Pinpoint the cell where the given text exists, returning its [X, Y] midpoint coordinate. 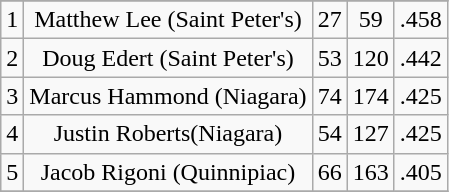
4 [12, 134]
.442 [420, 58]
Justin Roberts(Niagara) [168, 134]
59 [370, 20]
.458 [420, 20]
1 [12, 20]
53 [330, 58]
74 [330, 96]
Doug Edert (Saint Peter's) [168, 58]
174 [370, 96]
2 [12, 58]
54 [330, 134]
5 [12, 172]
Matthew Lee (Saint Peter's) [168, 20]
66 [330, 172]
.405 [420, 172]
163 [370, 172]
27 [330, 20]
Marcus Hammond (Niagara) [168, 96]
120 [370, 58]
Jacob Rigoni (Quinnipiac) [168, 172]
3 [12, 96]
127 [370, 134]
